Search for the cell housing the specified text and yield its [x, y] center coordinate. 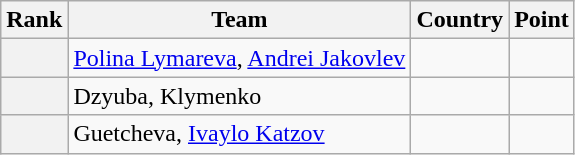
Country [460, 20]
Point [542, 20]
Dzyuba, Klymenko [240, 96]
Team [240, 20]
Guetcheva, Ivaylo Katzov [240, 134]
Polina Lymareva, Andrei Jakovlev [240, 58]
Rank [34, 20]
